Extract the (x, y) coordinate from the center of the cell holding the provided text.  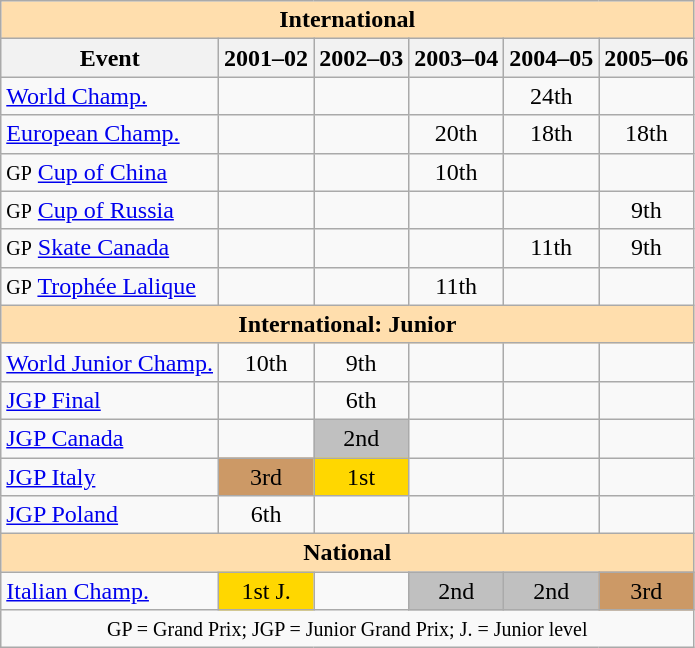
European Champ. (110, 134)
JGP Canada (110, 438)
20th (456, 134)
GP Cup of Russia (110, 210)
1st J. (266, 591)
1st (362, 477)
International (348, 20)
International: Junior (348, 324)
GP Skate Canada (110, 248)
National (348, 553)
JGP Final (110, 400)
24th (552, 96)
World Champ. (110, 96)
2004–05 (552, 58)
Event (110, 58)
GP Cup of China (110, 172)
JGP Italy (110, 477)
2001–02 (266, 58)
GP Trophée Lalique (110, 286)
2002–03 (362, 58)
Italian Champ. (110, 591)
GP = Grand Prix; JGP = Junior Grand Prix; J. = Junior level (348, 629)
World Junior Champ. (110, 362)
JGP Poland (110, 515)
2003–04 (456, 58)
2005–06 (646, 58)
